Extract the (X, Y) coordinate from the center of the cell holding the provided text.  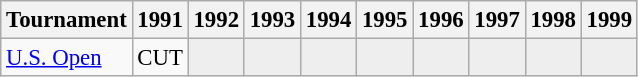
1998 (553, 20)
1996 (441, 20)
1994 (328, 20)
CUT (160, 58)
1991 (160, 20)
1993 (272, 20)
1992 (216, 20)
Tournament (66, 20)
1999 (609, 20)
1997 (497, 20)
U.S. Open (66, 58)
1995 (385, 20)
